From the cell containing the given text, extract its center point as (x, y) coordinate. 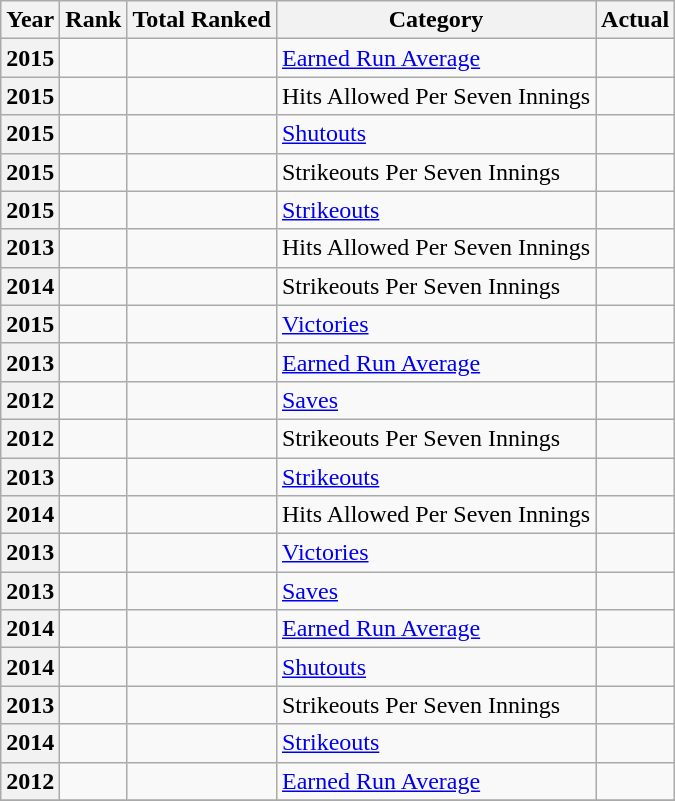
Total Ranked (202, 20)
Year (30, 20)
Category (436, 20)
Rank (94, 20)
Actual (636, 20)
